Detect which cell encompasses the target text, then output its (x, y) center coordinate. 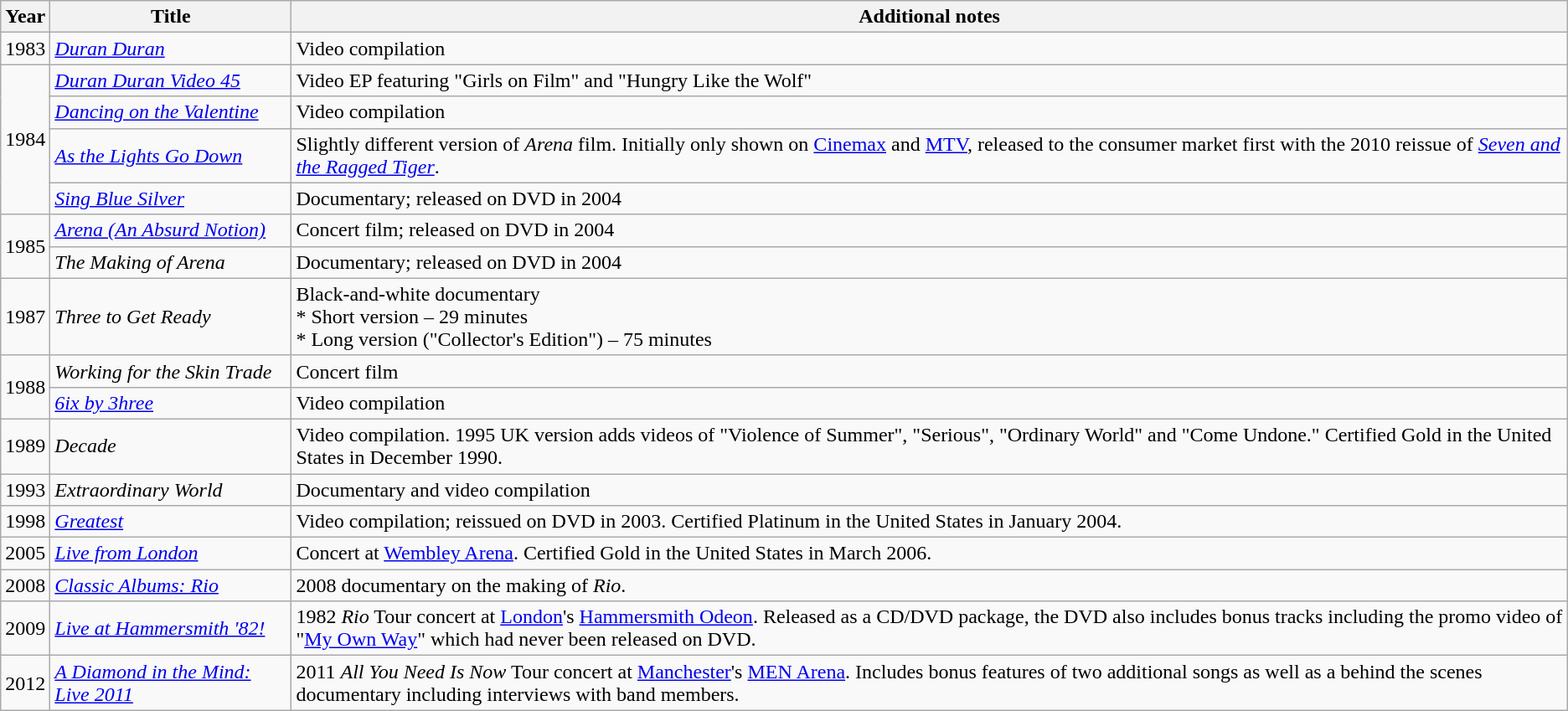
Arena (An Absurd Notion) (171, 230)
6ix by 3hree (171, 403)
Video compilation; reissued on DVD in 2003. Certified Platinum in the United States in January 2004. (930, 522)
2008 (25, 585)
Video EP featuring "Girls on Film" and "Hungry Like the Wolf" (930, 80)
Dancing on the Valentine (171, 112)
Extraordinary World (171, 490)
The Making of Arena (171, 262)
Duran Duran Video 45 (171, 80)
1987 (25, 317)
Black-and-white documentary* Short version – 29 minutes* Long version ("Collector's Edition") – 75 minutes (930, 317)
Three to Get Ready (171, 317)
2005 (25, 554)
2009 (25, 628)
1983 (25, 49)
Live from London (171, 554)
2012 (25, 683)
Live at Hammersmith '82! (171, 628)
Concert film; released on DVD in 2004 (930, 230)
Decade (171, 446)
1989 (25, 446)
1998 (25, 522)
Greatest (171, 522)
As the Lights Go Down (171, 156)
Year (25, 17)
2008 documentary on the making of Rio. (930, 585)
A Diamond in the Mind: Live 2011 (171, 683)
Additional notes (930, 17)
1985 (25, 246)
Duran Duran (171, 49)
1988 (25, 387)
1984 (25, 139)
1993 (25, 490)
Concert film (930, 371)
Documentary and video compilation (930, 490)
Title (171, 17)
Sing Blue Silver (171, 198)
Concert at Wembley Arena. Certified Gold in the United States in March 2006. (930, 554)
Classic Albums: Rio (171, 585)
Working for the Skin Trade (171, 371)
